Pinpoint the cell where the given text exists, returning its [X, Y] midpoint coordinate. 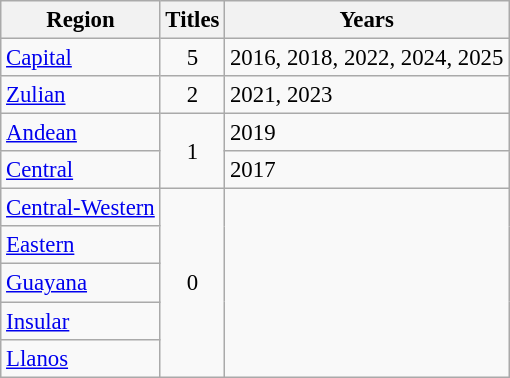
Central [80, 170]
Region [80, 20]
Andean [80, 133]
Llanos [80, 358]
2 [192, 95]
Insular [80, 321]
2017 [367, 170]
5 [192, 58]
2021, 2023 [367, 95]
0 [192, 283]
1 [192, 152]
Zulian [80, 95]
2016, 2018, 2022, 2024, 2025 [367, 58]
Titles [192, 20]
2019 [367, 133]
Eastern [80, 245]
Years [367, 20]
Capital [80, 58]
Central-Western [80, 208]
Guayana [80, 283]
